Search for the cell housing the specified text and yield its [x, y] center coordinate. 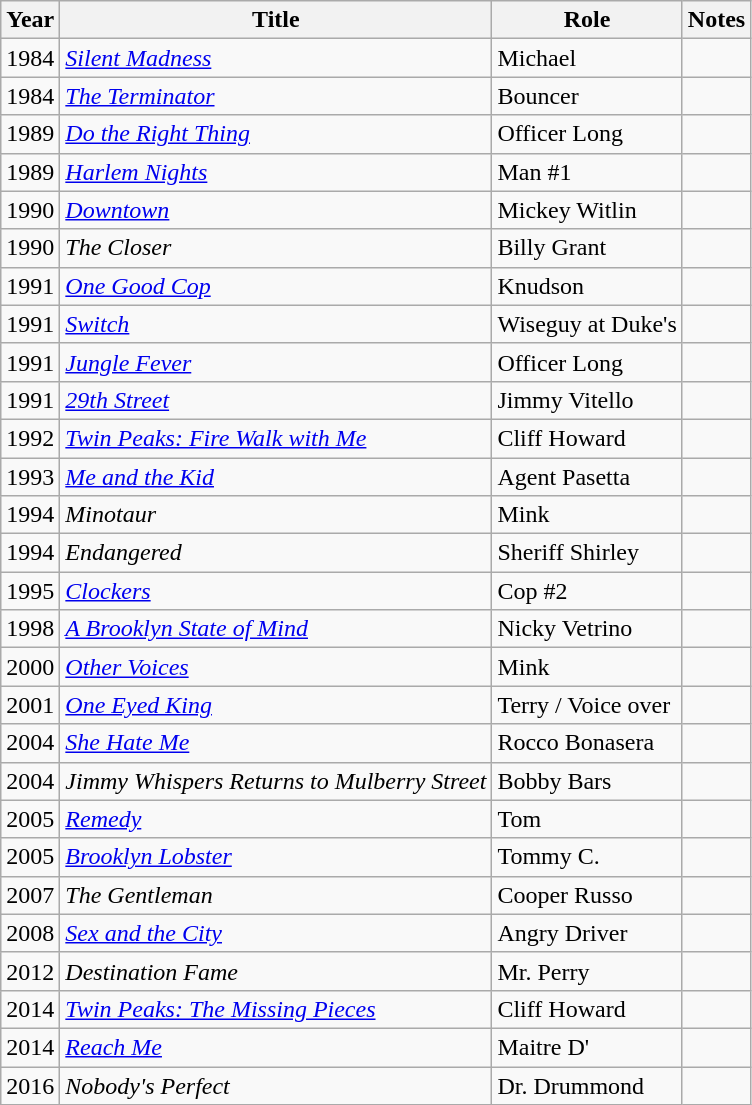
She Hate Me [276, 743]
Do the Right Thing [276, 134]
Terry / Voice over [587, 705]
One Good Cop [276, 286]
Cop #2 [587, 591]
Switch [276, 324]
The Closer [276, 248]
Silent Madness [276, 58]
Twin Peaks: The Missing Pieces [276, 1009]
2016 [30, 1085]
One Eyed King [276, 705]
Angry Driver [587, 933]
2012 [30, 971]
Tommy C. [587, 857]
Role [587, 20]
2001 [30, 705]
Notes [716, 20]
1998 [30, 629]
Clockers [276, 591]
Jungle Fever [276, 362]
Man #1 [587, 172]
Twin Peaks: Fire Walk with Me [276, 438]
The Gentleman [276, 895]
Destination Fame [276, 971]
2008 [30, 933]
Brooklyn Lobster [276, 857]
Endangered [276, 553]
Jimmy Whispers Returns to Mulberry Street [276, 781]
Sheriff Shirley [587, 553]
Bouncer [587, 96]
Dr. Drummond [587, 1085]
Harlem Nights [276, 172]
1995 [30, 591]
1993 [30, 477]
Mickey Witlin [587, 210]
Michael [587, 58]
Cooper Russo [587, 895]
Me and the Kid [276, 477]
1992 [30, 438]
Sex and the City [276, 933]
Nobody's Perfect [276, 1085]
Downtown [276, 210]
Billy Grant [587, 248]
2007 [30, 895]
The Terminator [276, 96]
Other Voices [276, 667]
Bobby Bars [587, 781]
Agent Pasetta [587, 477]
Maitre D' [587, 1047]
Minotaur [276, 515]
2000 [30, 667]
Title [276, 20]
29th Street [276, 400]
Jimmy Vitello [587, 400]
Nicky Vetrino [587, 629]
Wiseguy at Duke's [587, 324]
Remedy [276, 819]
Year [30, 20]
Rocco Bonasera [587, 743]
Tom [587, 819]
Knudson [587, 286]
Reach Me [276, 1047]
A Brooklyn State of Mind [276, 629]
Mr. Perry [587, 971]
